Detect which cell encompasses the target text, then output its [x, y] center coordinate. 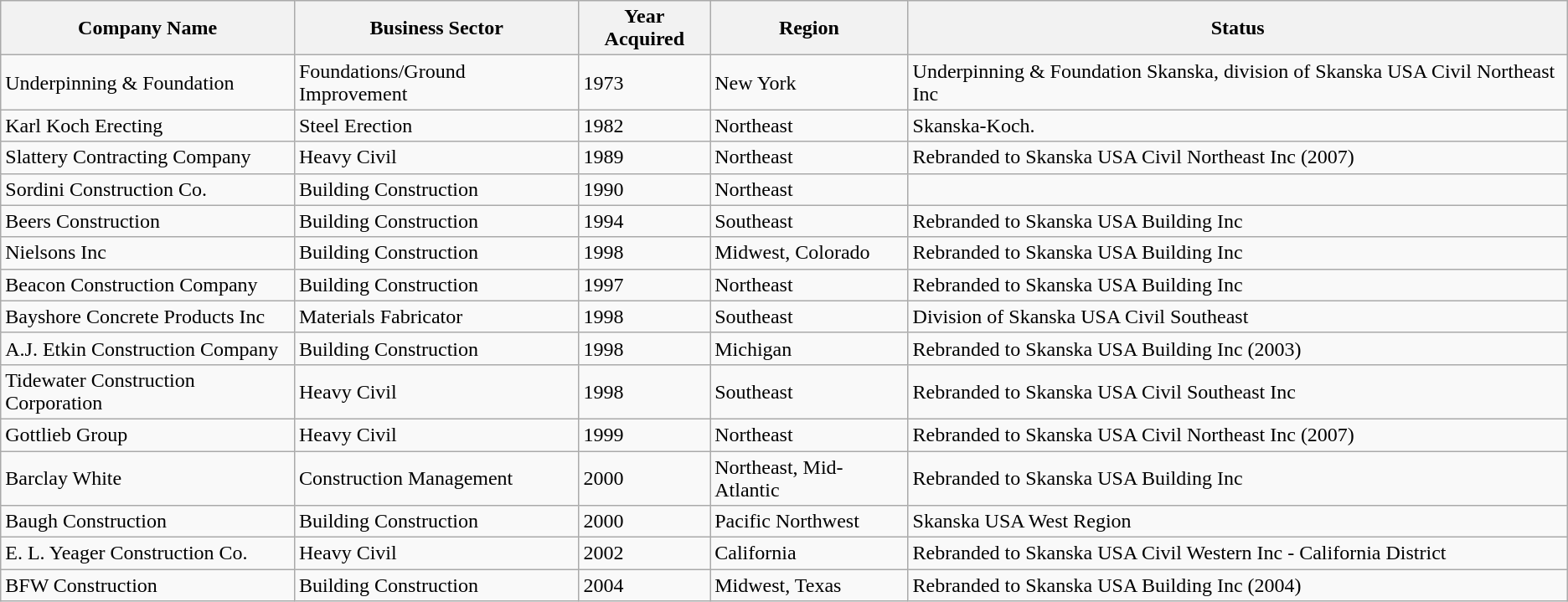
Underpinning & Foundation [147, 82]
Business Sector [436, 28]
Midwest, Texas [809, 585]
Rebranded to Skanska USA Building Inc (2003) [1238, 348]
Rebranded to Skanska USA Civil Western Inc - California District [1238, 553]
Materials Fabricator [436, 316]
1990 [645, 189]
Company Name [147, 28]
1989 [645, 157]
Skanska-Koch. [1238, 126]
Foundations/Ground Improvement [436, 82]
Rebranded to Skanska USA Civil Southeast Inc [1238, 392]
New York [809, 82]
Construction Management [436, 477]
Midwest, Colorado [809, 253]
2004 [645, 585]
Beers Construction [147, 221]
Gottlieb Group [147, 435]
Year Acquired [645, 28]
Steel Erection [436, 126]
Barclay White [147, 477]
Michigan [809, 348]
1982 [645, 126]
Karl Koch Erecting [147, 126]
Underpinning & Foundation Skanska, division of Skanska USA Civil Northeast Inc [1238, 82]
1973 [645, 82]
California [809, 553]
1999 [645, 435]
A.J. Etkin Construction Company [147, 348]
E. L. Yeager Construction Co. [147, 553]
Skanska USA West Region [1238, 522]
Status [1238, 28]
BFW Construction [147, 585]
2002 [645, 553]
Tidewater Construction Corporation [147, 392]
Sordini Construction Co. [147, 189]
Nielsons Inc [147, 253]
Region [809, 28]
Division of Skanska USA Civil Southeast [1238, 316]
1997 [645, 285]
Bayshore Concrete Products Inc [147, 316]
1994 [645, 221]
Northeast, Mid-Atlantic [809, 477]
Baugh Construction [147, 522]
Slattery Contracting Company [147, 157]
Beacon Construction Company [147, 285]
Rebranded to Skanska USA Building Inc (2004) [1238, 585]
Pacific Northwest [809, 522]
